Extract the [x, y] coordinate from the center of the cell holding the provided text.  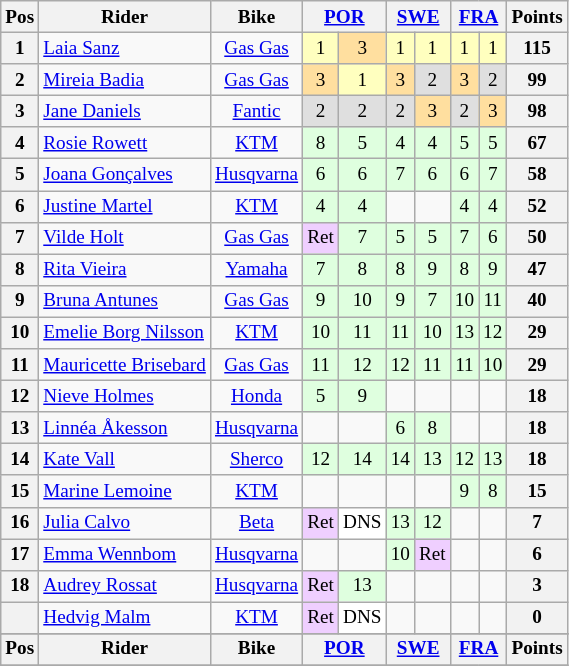
Fantic [256, 111]
Nieve Holmes [125, 396]
Audrey Rossat [125, 586]
Emma Wennbom [125, 554]
Justine Martel [125, 206]
Hedvig Malm [125, 618]
52 [537, 206]
Sherco [256, 460]
Yamaha [256, 270]
Jane Daniels [125, 111]
Mauricette Brisebard [125, 365]
Kate Vall [125, 460]
17 [20, 554]
Laia Sanz [125, 48]
67 [537, 143]
Vilde Holt [125, 238]
50 [537, 238]
Linnéa Åkesson [125, 428]
Julia Calvo [125, 523]
Marine Lemoine [125, 491]
58 [537, 175]
99 [537, 80]
Honda [256, 396]
16 [20, 523]
Rita Vieira [125, 270]
98 [537, 111]
Joana Gonçalves [125, 175]
47 [537, 270]
Bruna Antunes [125, 301]
Emelie Borg Nilsson [125, 333]
Beta [256, 523]
0 [537, 618]
Rosie Rowett [125, 143]
Mireia Badia [125, 80]
115 [537, 48]
40 [537, 301]
